Search for the cell housing the specified text and yield its (x, y) center coordinate. 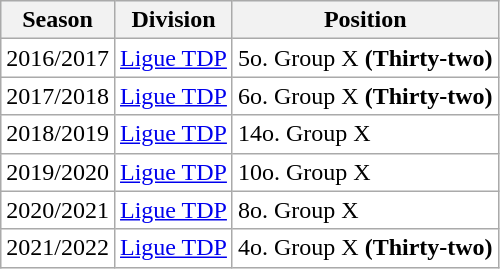
Season (58, 20)
5o. Group X (Thirty-two) (365, 58)
6o. Group X (Thirty-two) (365, 96)
2019/2020 (58, 172)
Position (365, 20)
14o. Group X (365, 134)
2017/2018 (58, 96)
Division (173, 20)
2020/2021 (58, 210)
2018/2019 (58, 134)
2021/2022 (58, 248)
2016/2017 (58, 58)
10o. Group X (365, 172)
8o. Group X (365, 210)
4o. Group X (Thirty-two) (365, 248)
